Provide the (x, y) coordinate of the cell's center where the given text is located.  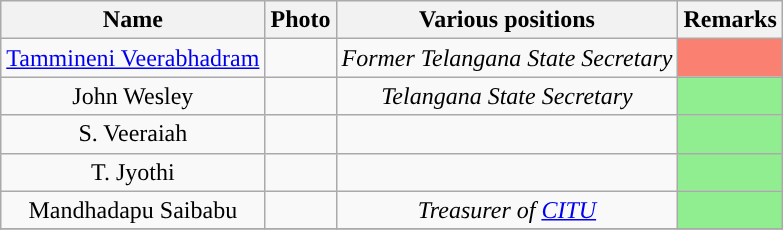
John Wesley (133, 96)
Photo (300, 20)
Telangana State Secretary (507, 96)
Treasurer of CITU (507, 210)
Various positions (507, 20)
Tammineni Veerabhadram (133, 58)
Former Telangana State Secretary (507, 58)
T. Jyothi (133, 172)
S. Veeraiah (133, 134)
Mandhadapu Saibabu (133, 210)
Name (133, 20)
Remarks (730, 20)
